Determine the [x, y] coordinate at the center of the cell enclosing the given text.  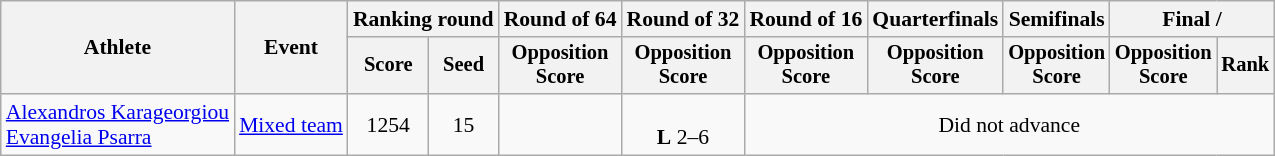
Athlete [118, 48]
Final / [1192, 19]
Semifinals [1056, 19]
Round of 16 [806, 19]
Alexandros KarageorgiouEvangelia Psarra [118, 124]
1254 [388, 124]
Ranking round [424, 19]
Round of 32 [684, 19]
Score [388, 66]
Round of 64 [560, 19]
Rank [1245, 66]
Event [291, 48]
Quarterfinals [935, 19]
Seed [463, 66]
15 [463, 124]
Did not advance [1009, 124]
Mixed team [291, 124]
L 2–6 [684, 124]
